Determine the (X, Y) coordinate at the center of the cell enclosing the given text.  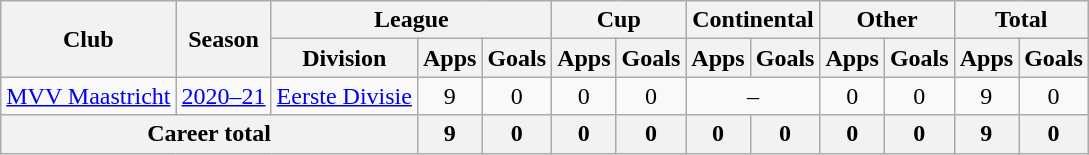
Other (887, 20)
Continental (753, 20)
League (412, 20)
Career total (210, 134)
– (753, 96)
MVV Maastricht (88, 96)
Eerste Divisie (344, 96)
Total (1021, 20)
Club (88, 39)
Division (344, 58)
Cup (619, 20)
Season (224, 39)
2020–21 (224, 96)
